Output the [X, Y] coordinate of the center of the cell containing the given text.  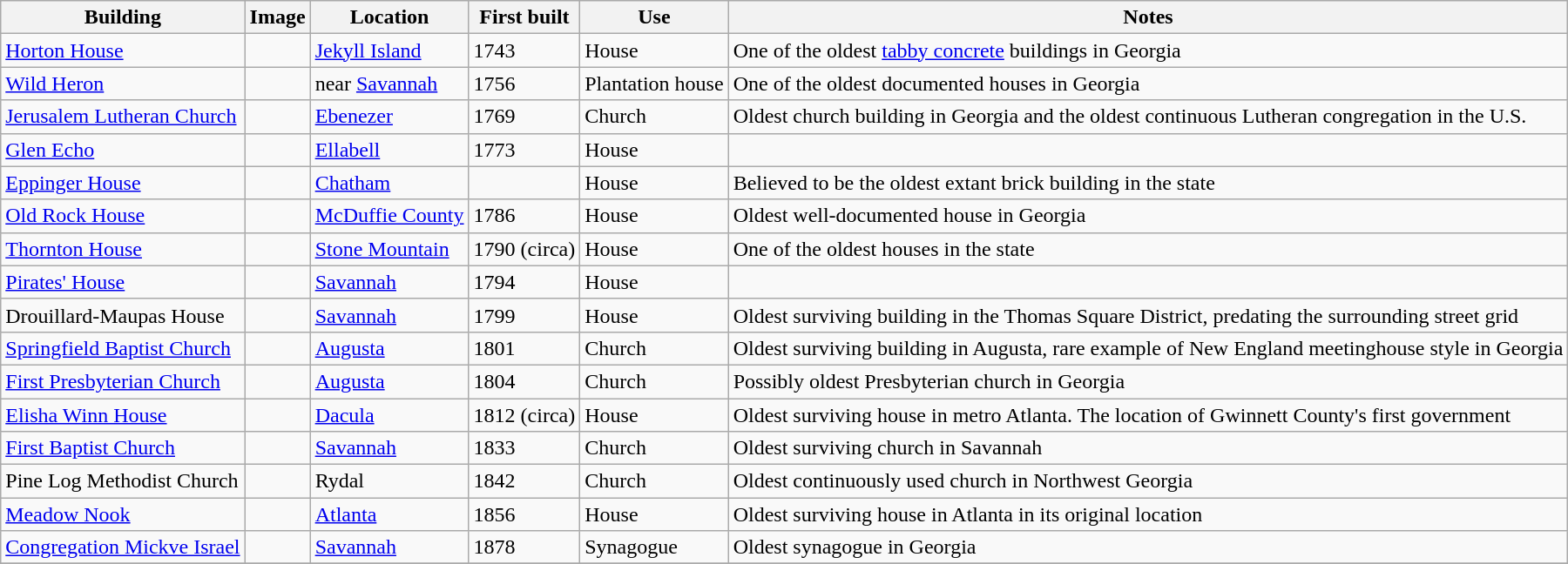
Use [654, 17]
Oldest synagogue in Georgia [1148, 547]
Drouillard-Maupas House [123, 315]
1773 [524, 150]
1769 [524, 117]
1804 [524, 381]
Plantation house [654, 84]
Oldest surviving house in Atlanta in its original location [1148, 514]
First Baptist Church [123, 448]
Meadow Nook [123, 514]
Congregation Mickve Israel [123, 547]
Jekyll Island [389, 50]
Oldest continuously used church in Northwest Georgia [1148, 481]
First built [524, 17]
Notes [1148, 17]
Pine Log Methodist Church [123, 481]
Dacula [389, 415]
First Presbyterian Church [123, 381]
1842 [524, 481]
Old Rock House [123, 216]
Stone Mountain [389, 249]
Elisha Winn House [123, 415]
Oldest surviving church in Savannah [1148, 448]
Chatham [389, 183]
1833 [524, 448]
1799 [524, 315]
Wild Heron [123, 84]
Location [389, 17]
Synagogue [654, 547]
1856 [524, 514]
McDuffie County [389, 216]
Image [277, 17]
1790 (circa) [524, 249]
Oldest church building in Georgia and the oldest continuous Lutheran congregation in the U.S. [1148, 117]
1794 [524, 282]
Horton House [123, 50]
near Savannah [389, 84]
Building [123, 17]
Springfield Baptist Church [123, 348]
One of the oldest houses in the state [1148, 249]
Ellabell [389, 150]
Atlanta [389, 514]
One of the oldest tabby concrete buildings in Georgia [1148, 50]
Thornton House [123, 249]
Oldest surviving building in the Thomas Square District, predating the surrounding street grid [1148, 315]
Pirates' House [123, 282]
One of the oldest documented houses in Georgia [1148, 84]
1801 [524, 348]
Possibly oldest Presbyterian church in Georgia [1148, 381]
Believed to be the oldest extant brick building in the state [1148, 183]
Oldest surviving house in metro Atlanta. The location of Gwinnett County's first government [1148, 415]
Oldest well-documented house in Georgia [1148, 216]
Oldest surviving building in Augusta, rare example of New England meetinghouse style in Georgia [1148, 348]
Eppinger House [123, 183]
1756 [524, 84]
Ebenezer [389, 117]
1786 [524, 216]
1878 [524, 547]
Glen Echo [123, 150]
1743 [524, 50]
Rydal [389, 481]
Jerusalem Lutheran Church [123, 117]
1812 (circa) [524, 415]
